Scan for the cell matching the given text and deliver its (X, Y) coordinate at center. 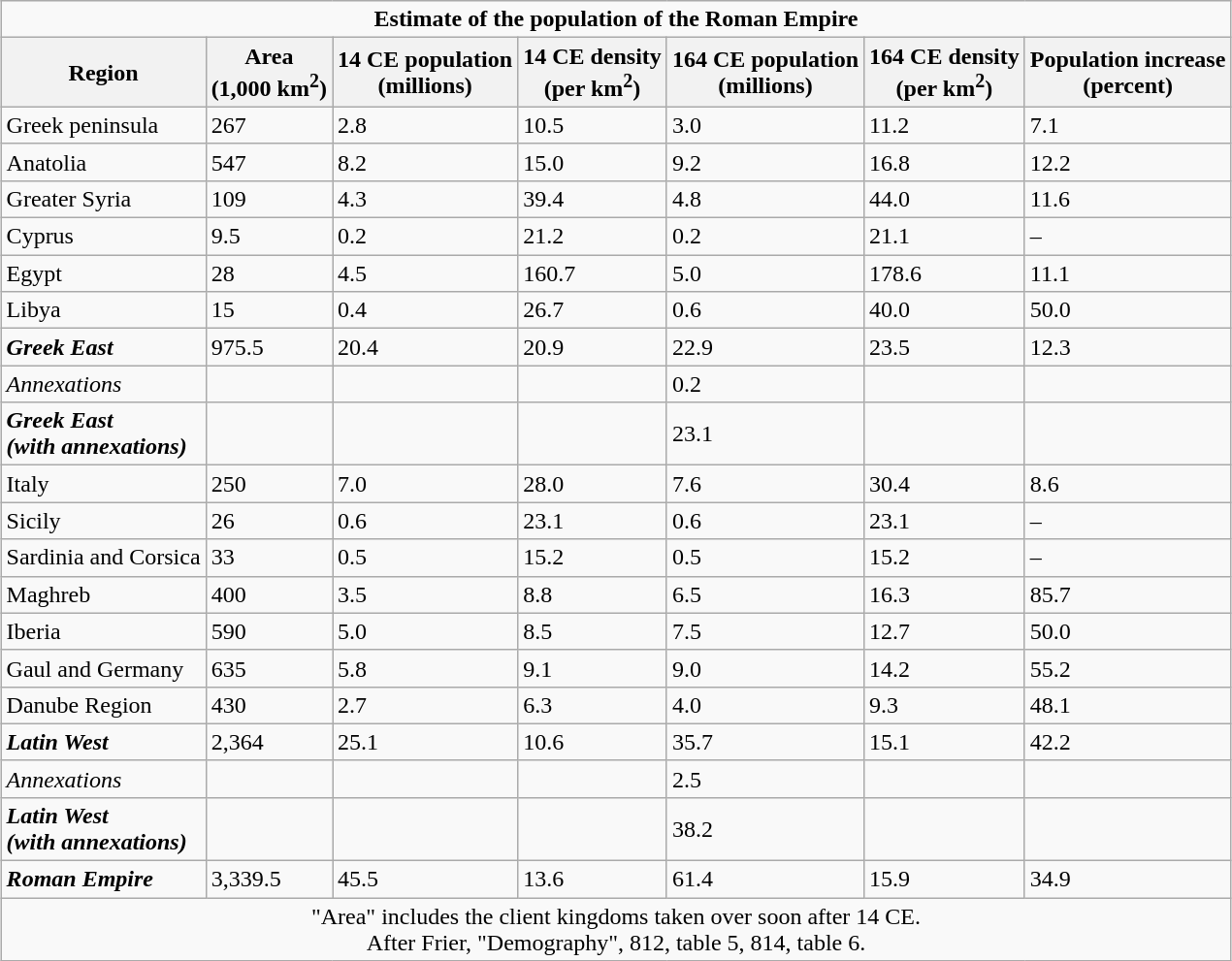
160.7 (593, 273)
21.1 (945, 237)
Iberia (103, 631)
Sardinia and Corsica (103, 558)
11.1 (1127, 273)
8.5 (593, 631)
25.1 (425, 742)
2.7 (425, 705)
40.0 (945, 310)
3.5 (425, 594)
267 (269, 125)
9.1 (593, 668)
42.2 (1127, 742)
8.2 (425, 162)
12.2 (1127, 162)
28 (269, 273)
10.6 (593, 742)
Gaul and Germany (103, 668)
7.6 (764, 484)
26 (269, 521)
8.6 (1127, 484)
9.0 (764, 668)
48.1 (1127, 705)
61.4 (764, 880)
20.9 (593, 347)
44.0 (945, 199)
Roman Empire (103, 880)
21.2 (593, 237)
14 CE population(millions) (425, 73)
2.5 (764, 779)
7.0 (425, 484)
"Area" includes the client kingdoms taken over soon after 14 CE.After Frier, "Demography", 812, table 5, 814, table 6. (616, 929)
4.5 (425, 273)
28.0 (593, 484)
Latin West (103, 742)
3,339.5 (269, 880)
11.6 (1127, 199)
2.8 (425, 125)
14.2 (945, 668)
33 (269, 558)
7.5 (764, 631)
39.4 (593, 199)
13.6 (593, 880)
109 (269, 199)
2,364 (269, 742)
16.8 (945, 162)
6.3 (593, 705)
3.0 (764, 125)
34.9 (1127, 880)
Population increase(percent) (1127, 73)
400 (269, 594)
Greater Syria (103, 199)
9.2 (764, 162)
Libya (103, 310)
Maghreb (103, 594)
14 CE density(per km2) (593, 73)
Region (103, 73)
178.6 (945, 273)
45.5 (425, 880)
Anatolia (103, 162)
164 CE density(per km2) (945, 73)
Danube Region (103, 705)
Area(1,000 km2) (269, 73)
15.9 (945, 880)
12.3 (1127, 347)
430 (269, 705)
9.3 (945, 705)
15 (269, 310)
250 (269, 484)
Cyprus (103, 237)
Latin West(with annexations) (103, 828)
Sicily (103, 521)
85.7 (1127, 594)
975.5 (269, 347)
Egypt (103, 273)
16.3 (945, 594)
4.8 (764, 199)
30.4 (945, 484)
9.5 (269, 237)
6.5 (764, 594)
Greek East(with annexations) (103, 434)
590 (269, 631)
15.0 (593, 162)
55.2 (1127, 668)
10.5 (593, 125)
635 (269, 668)
Estimate of the population of the Roman Empire (616, 19)
12.7 (945, 631)
4.3 (425, 199)
Greek East (103, 347)
8.8 (593, 594)
164 CE population(millions) (764, 73)
Italy (103, 484)
22.9 (764, 347)
15.1 (945, 742)
7.1 (1127, 125)
26.7 (593, 310)
35.7 (764, 742)
547 (269, 162)
20.4 (425, 347)
Greek peninsula (103, 125)
4.0 (764, 705)
23.5 (945, 347)
11.2 (945, 125)
5.8 (425, 668)
38.2 (764, 828)
0.4 (425, 310)
